Find where the given text appears and provide that cell's center as (X, Y) coordinate. 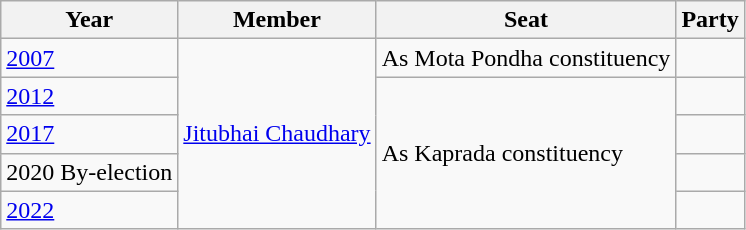
Member (277, 20)
As Mota Pondha constituency (526, 58)
Year (90, 20)
2017 (90, 134)
Seat (526, 20)
2022 (90, 210)
Jitubhai Chaudhary (277, 134)
As Kaprada constituency (526, 153)
2020 By-election (90, 172)
2012 (90, 96)
2007 (90, 58)
Party (710, 20)
